Search for the cell housing the specified text and yield its [X, Y] center coordinate. 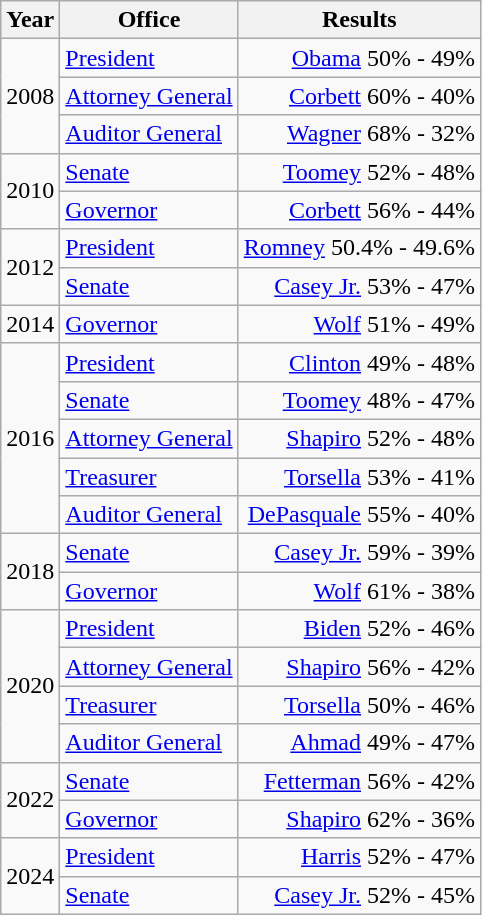
2008 [30, 96]
Clinton 49% - 48% [359, 362]
Toomey 48% - 47% [359, 400]
Year [30, 20]
Wagner 68% - 32% [359, 134]
Results [359, 20]
2010 [30, 191]
Torsella 53% - 41% [359, 477]
Romney 50.4% - 49.6% [359, 248]
Shapiro 52% - 48% [359, 438]
Wolf 61% - 38% [359, 591]
2024 [30, 876]
Ahmad 49% - 47% [359, 743]
Shapiro 56% - 42% [359, 667]
Torsella 50% - 46% [359, 705]
2016 [30, 438]
Obama 50% - 49% [359, 58]
2012 [30, 267]
Casey Jr. 53% - 47% [359, 286]
Corbett 56% - 44% [359, 210]
Wolf 51% - 49% [359, 324]
Biden 52% - 46% [359, 629]
2022 [30, 800]
Casey Jr. 52% - 45% [359, 895]
Office [149, 20]
2014 [30, 324]
2020 [30, 686]
Casey Jr. 59% - 39% [359, 553]
2018 [30, 572]
Fetterman 56% - 42% [359, 781]
DePasquale 55% - 40% [359, 515]
Toomey 52% - 48% [359, 172]
Shapiro 62% - 36% [359, 819]
Corbett 60% - 40% [359, 96]
Harris 52% - 47% [359, 857]
